Provide the (X, Y) coordinate of the cell's center where the given text is located.  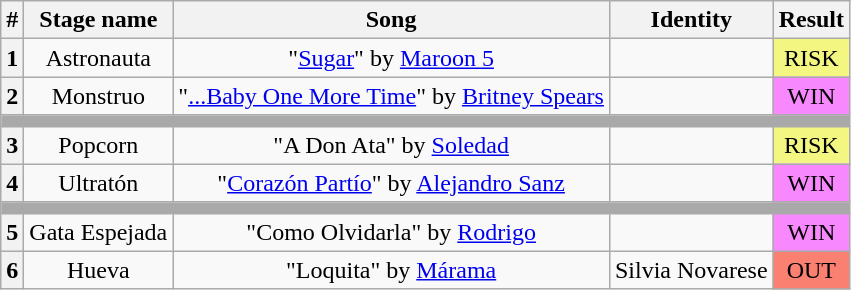
"...Baby One More Time" by Britney Spears (392, 96)
Gata Espejada (98, 232)
Monstruo (98, 96)
2 (12, 96)
"Loquita" by Márama (392, 270)
Identity (691, 20)
Song (392, 20)
"Corazón Partío" by Alejandro Sanz (392, 183)
6 (12, 270)
Silvia Novarese (691, 270)
5 (12, 232)
"Como Olvidarla" by Rodrigo (392, 232)
Ultratón (98, 183)
"A Don Ata" by Soledad (392, 145)
OUT (811, 270)
# (12, 20)
Hueva (98, 270)
Popcorn (98, 145)
"Sugar" by Maroon 5 (392, 58)
Stage name (98, 20)
3 (12, 145)
Result (811, 20)
4 (12, 183)
Astronauta (98, 58)
1 (12, 58)
